From the cell containing the given text, extract its center point as [x, y] coordinate. 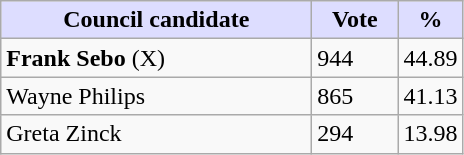
44.89 [430, 58]
% [430, 20]
Greta Zinck [156, 134]
Council candidate [156, 20]
13.98 [430, 134]
944 [355, 58]
41.13 [430, 96]
Vote [355, 20]
294 [355, 134]
Wayne Philips [156, 96]
Frank Sebo (X) [156, 58]
865 [355, 96]
